Output the (X, Y) coordinate of the center of the cell containing the given text.  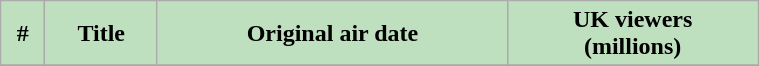
Title (101, 34)
Original air date (332, 34)
UK viewers(millions) (633, 34)
# (23, 34)
